From the cell containing the given text, extract its center point as [X, Y] coordinate. 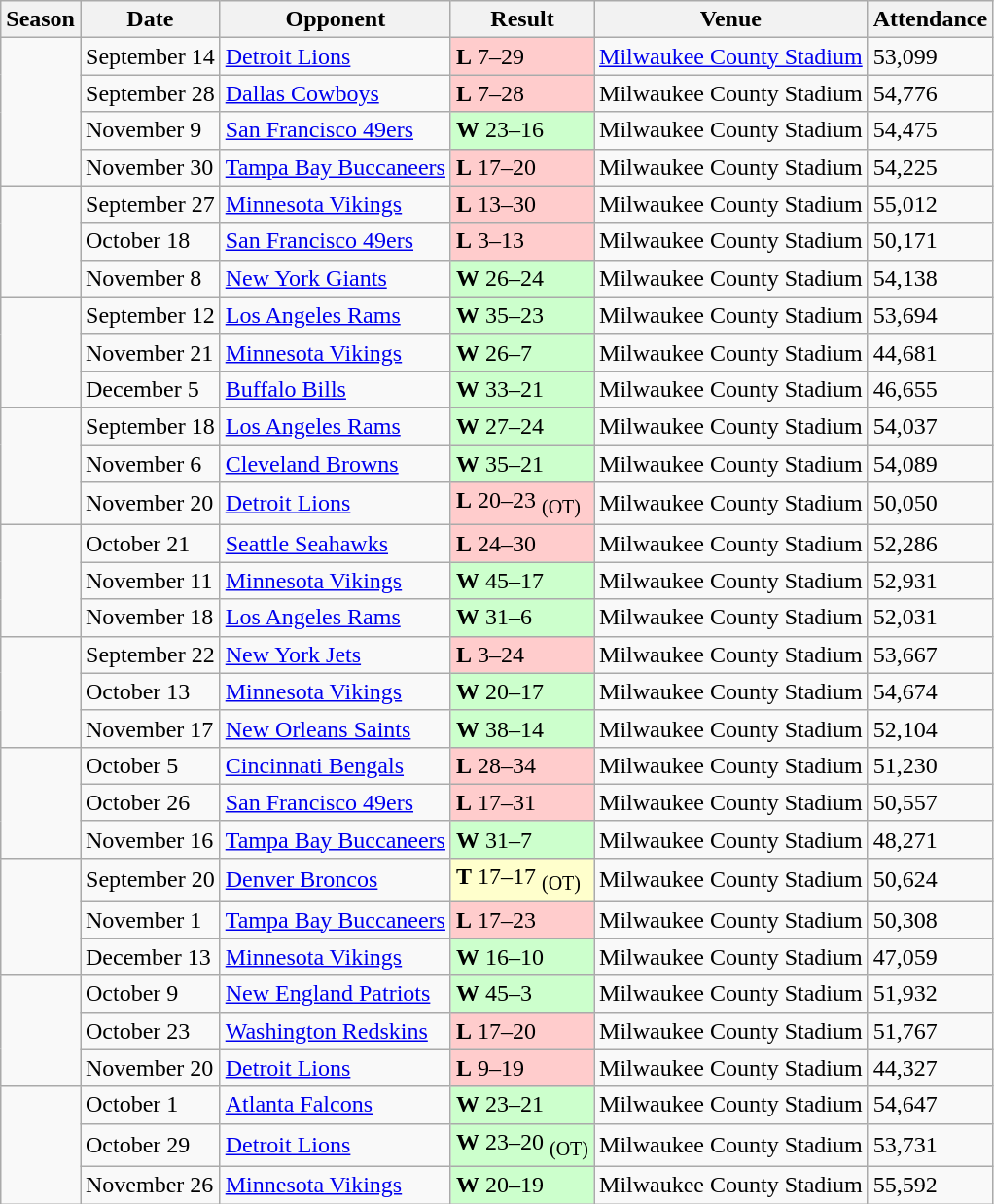
W 20–17 [521, 691]
52,286 [930, 544]
54,647 [930, 1105]
50,557 [930, 802]
Cleveland Browns [335, 464]
November 1 [150, 920]
W 26–7 [521, 352]
October 9 [150, 994]
W 26–24 [521, 278]
W 31–7 [521, 839]
L 9–19 [521, 1068]
W 33–21 [521, 389]
L 13–30 [521, 204]
Date [150, 19]
L 17–31 [521, 802]
54,475 [930, 130]
54,037 [930, 426]
L 28–34 [521, 765]
53,667 [930, 655]
November 11 [150, 581]
55,012 [930, 204]
L 24–30 [521, 544]
55,592 [930, 1186]
October 1 [150, 1105]
November 30 [150, 167]
50,624 [930, 879]
December 5 [150, 389]
53,694 [930, 315]
L 20–23 (OT) [521, 504]
44,327 [930, 1068]
Cincinnati Bengals [335, 765]
50,308 [930, 920]
November 17 [150, 728]
52,931 [930, 581]
November 6 [150, 464]
54,674 [930, 691]
November 21 [150, 352]
October 18 [150, 241]
Atlanta Falcons [335, 1105]
51,767 [930, 1031]
L 7–29 [521, 56]
50,171 [930, 241]
47,059 [930, 957]
Season [41, 19]
54,089 [930, 464]
52,104 [930, 728]
Dallas Cowboys [335, 93]
October 13 [150, 691]
W 45–17 [521, 581]
50,050 [930, 504]
November 18 [150, 618]
L 17–23 [521, 920]
W 23–16 [521, 130]
W 20–19 [521, 1186]
October 29 [150, 1145]
October 23 [150, 1031]
W 35–21 [521, 464]
W 35–23 [521, 315]
New York Jets [335, 655]
Washington Redskins [335, 1031]
W 31–6 [521, 618]
October 5 [150, 765]
46,655 [930, 389]
Buffalo Bills [335, 389]
54,138 [930, 278]
L 7–28 [521, 93]
September 20 [150, 879]
W 38–14 [521, 728]
48,271 [930, 839]
Opponent [335, 19]
September 14 [150, 56]
September 12 [150, 315]
L 3–13 [521, 241]
51,230 [930, 765]
Result [521, 19]
W 45–3 [521, 994]
52,031 [930, 618]
T 17–17 (OT) [521, 879]
New Orleans Saints [335, 728]
W 23–21 [521, 1105]
September 28 [150, 93]
Attendance [930, 19]
October 21 [150, 544]
November 26 [150, 1186]
53,099 [930, 56]
November 9 [150, 130]
New York Giants [335, 278]
October 26 [150, 802]
L 3–24 [521, 655]
September 22 [150, 655]
W 27–24 [521, 426]
September 18 [150, 426]
New England Patriots [335, 994]
Venue [731, 19]
W 23–20 (OT) [521, 1145]
November 8 [150, 278]
51,932 [930, 994]
54,776 [930, 93]
December 13 [150, 957]
September 27 [150, 204]
53,731 [930, 1145]
44,681 [930, 352]
W 16–10 [521, 957]
Seattle Seahawks [335, 544]
Denver Broncos [335, 879]
November 16 [150, 839]
54,225 [930, 167]
